Pinpoint the cell where the given text exists, returning its (x, y) midpoint coordinate. 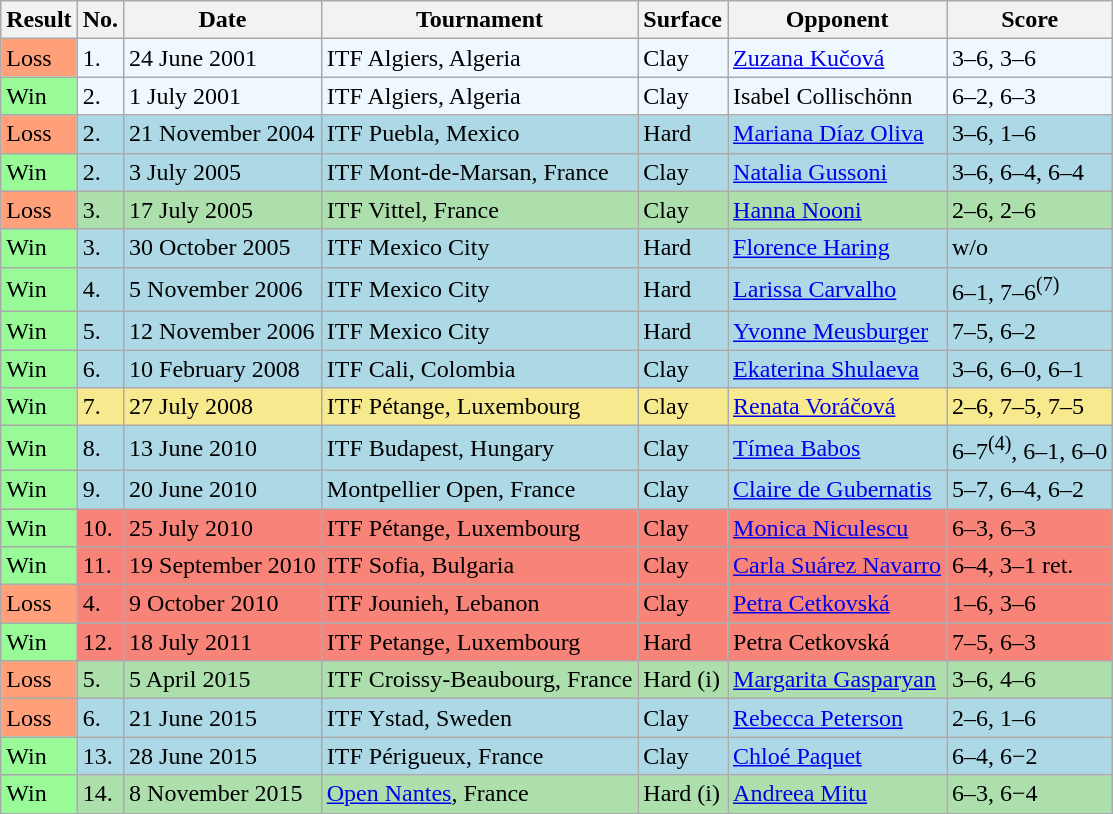
ITF Croissy-Beaubourg, France (480, 680)
1 July 2001 (223, 96)
6–3, 6−4 (1029, 794)
ITF Sofia, Bulgaria (480, 566)
5 April 2015 (223, 680)
2–6, 2–6 (1029, 210)
9. (100, 489)
Tournament (480, 20)
Rebecca Peterson (838, 718)
ITF Cali, Colombia (480, 369)
6–4, 3–1 ret. (1029, 566)
w/o (1029, 248)
Margarita Gasparyan (838, 680)
Ekaterina Shulaeva (838, 369)
6–1, 7–6(7) (1029, 290)
3–6, 1–6 (1029, 134)
8. (100, 448)
Isabel Collischönn (838, 96)
17 July 2005 (223, 210)
Monica Niculescu (838, 528)
Hanna Nooni (838, 210)
Yvonne Meusburger (838, 331)
Score (1029, 20)
Chloé Paquet (838, 756)
5–7, 6–4, 6–2 (1029, 489)
Claire de Gubernatis (838, 489)
7–5, 6–2 (1029, 331)
6–3, 6–3 (1029, 528)
7–5, 6–3 (1029, 642)
10. (100, 528)
2–6, 7–5, 7–5 (1029, 407)
14. (100, 794)
24 June 2001 (223, 58)
Carla Suárez Navarro (838, 566)
12 November 2006 (223, 331)
Date (223, 20)
3–6, 6–0, 6–1 (1029, 369)
Andreea Mitu (838, 794)
Larissa Carvalho (838, 290)
Natalia Gussoni (838, 172)
ITF Vittel, France (480, 210)
Tímea Babos (838, 448)
7. (100, 407)
ITF Périgueux, France (480, 756)
Renata Voráčová (838, 407)
Zuzana Kučová (838, 58)
Open Nantes, France (480, 794)
25 July 2010 (223, 528)
6–4, 6−2 (1029, 756)
11. (100, 566)
18 July 2011 (223, 642)
5 November 2006 (223, 290)
ITF Petange, Luxembourg (480, 642)
6–7(4), 6–1, 6–0 (1029, 448)
3 July 2005 (223, 172)
1–6, 3–6 (1029, 604)
1. (100, 58)
6–2, 6–3 (1029, 96)
19 September 2010 (223, 566)
27 July 2008 (223, 407)
2–6, 1–6 (1029, 718)
ITF Ystad, Sweden (480, 718)
20 June 2010 (223, 489)
ITF Budapest, Hungary (480, 448)
12. (100, 642)
28 June 2015 (223, 756)
No. (100, 20)
3–6, 3–6 (1029, 58)
21 June 2015 (223, 718)
Result (39, 20)
30 October 2005 (223, 248)
13 June 2010 (223, 448)
Surface (683, 20)
ITF Jounieh, Lebanon (480, 604)
21 November 2004 (223, 134)
3–6, 4–6 (1029, 680)
8 November 2015 (223, 794)
Opponent (838, 20)
Montpellier Open, France (480, 489)
10 February 2008 (223, 369)
Florence Haring (838, 248)
Mariana Díaz Oliva (838, 134)
3–6, 6–4, 6–4 (1029, 172)
ITF Mont-de-Marsan, France (480, 172)
13. (100, 756)
ITF Puebla, Mexico (480, 134)
9 October 2010 (223, 604)
